Identify which cell holds the provided text, then report its [X, Y] central coordinate. 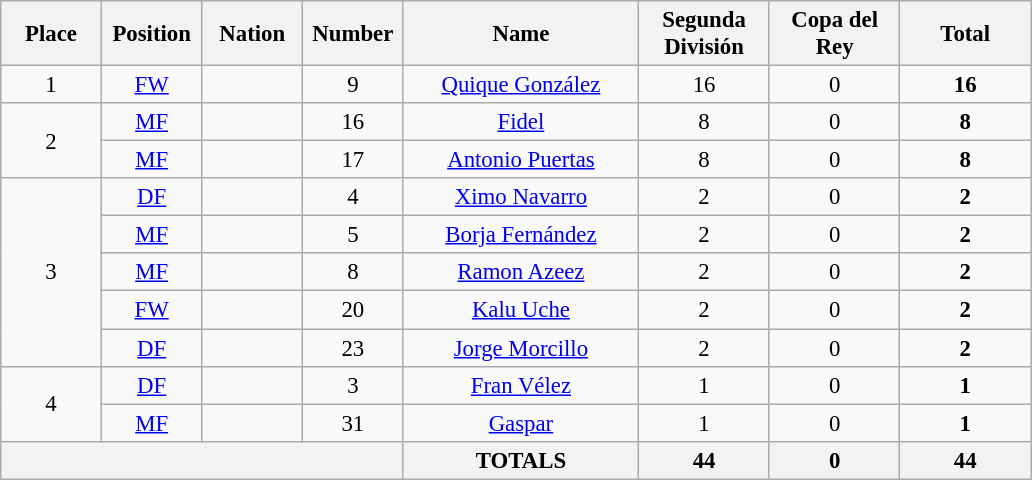
Ramon Azeez [521, 273]
TOTALS [521, 460]
Kalu Uche [521, 310]
Fidel [521, 122]
Fran Vélez [521, 385]
Ximo Navarro [521, 197]
9 [354, 85]
31 [354, 423]
Gaspar [521, 423]
Jorge Morcillo [521, 348]
Nation [252, 34]
Name [521, 34]
Segunda División [704, 34]
5 [354, 235]
Antonio Puertas [521, 160]
Copa del Rey [834, 34]
Number [354, 34]
20 [354, 310]
Borja Fernández [521, 235]
23 [354, 348]
Place [52, 34]
Total [966, 34]
Quique González [521, 85]
17 [354, 160]
Position [152, 34]
